Identify which cell holds the provided text, then report its [x, y] central coordinate. 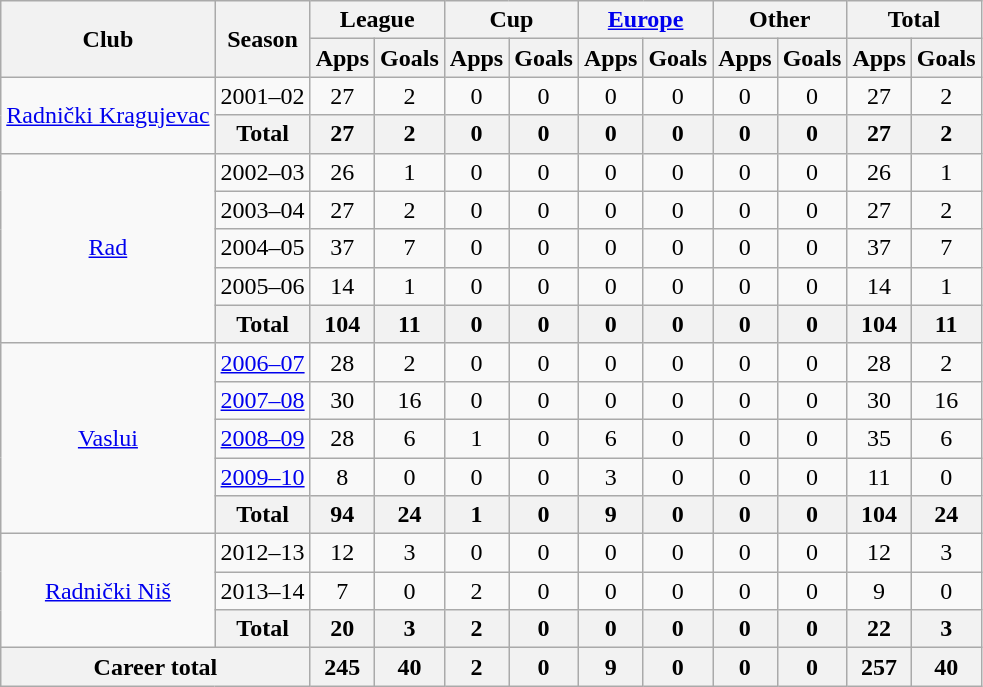
Europe [645, 20]
Radnički Niš [108, 591]
2008–09 [262, 438]
2013–14 [262, 591]
2003–04 [262, 210]
20 [342, 629]
Radnički Kragujevac [108, 115]
League [377, 20]
2004–05 [262, 248]
35 [879, 438]
2001–02 [262, 96]
Rad [108, 248]
Club [108, 39]
2002–03 [262, 172]
2007–08 [262, 400]
Cup [511, 20]
Career total [156, 667]
245 [342, 667]
Season [262, 39]
Vaslui [108, 438]
2005–06 [262, 286]
94 [342, 515]
2009–10 [262, 477]
2012–13 [262, 553]
8 [342, 477]
Other [780, 20]
2006–07 [262, 362]
22 [879, 629]
257 [879, 667]
